Determine the [x, y] coordinate at the center of the cell enclosing the given text.  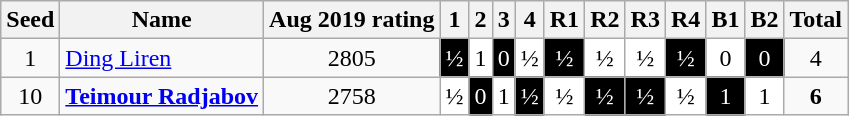
2758 [352, 96]
R3 [645, 20]
Total [816, 20]
R4 [685, 20]
Ding Liren [162, 58]
Teimour Radjabov [162, 96]
2805 [352, 58]
10 [30, 96]
6 [816, 96]
B2 [764, 20]
R2 [605, 20]
3 [504, 20]
2 [480, 20]
Seed [30, 20]
Name [162, 20]
B1 [726, 20]
Aug 2019 rating [352, 20]
R1 [564, 20]
